Provide the [X, Y] coordinate of the cell's center where the given text is located.  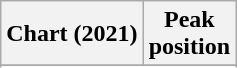
Peakposition [189, 34]
Chart (2021) [72, 34]
